Locate the cell with the specified text and output its [x, y] center coordinate. 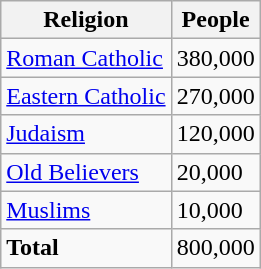
Old Believers [86, 172]
Eastern Catholic [86, 96]
120,000 [216, 134]
Religion [86, 20]
Judaism [86, 134]
380,000 [216, 58]
Roman Catholic [86, 58]
Muslims [86, 210]
People [216, 20]
800,000 [216, 248]
20,000 [216, 172]
270,000 [216, 96]
10,000 [216, 210]
Total [86, 248]
